Scan for the cell matching the given text and deliver its (X, Y) coordinate at center. 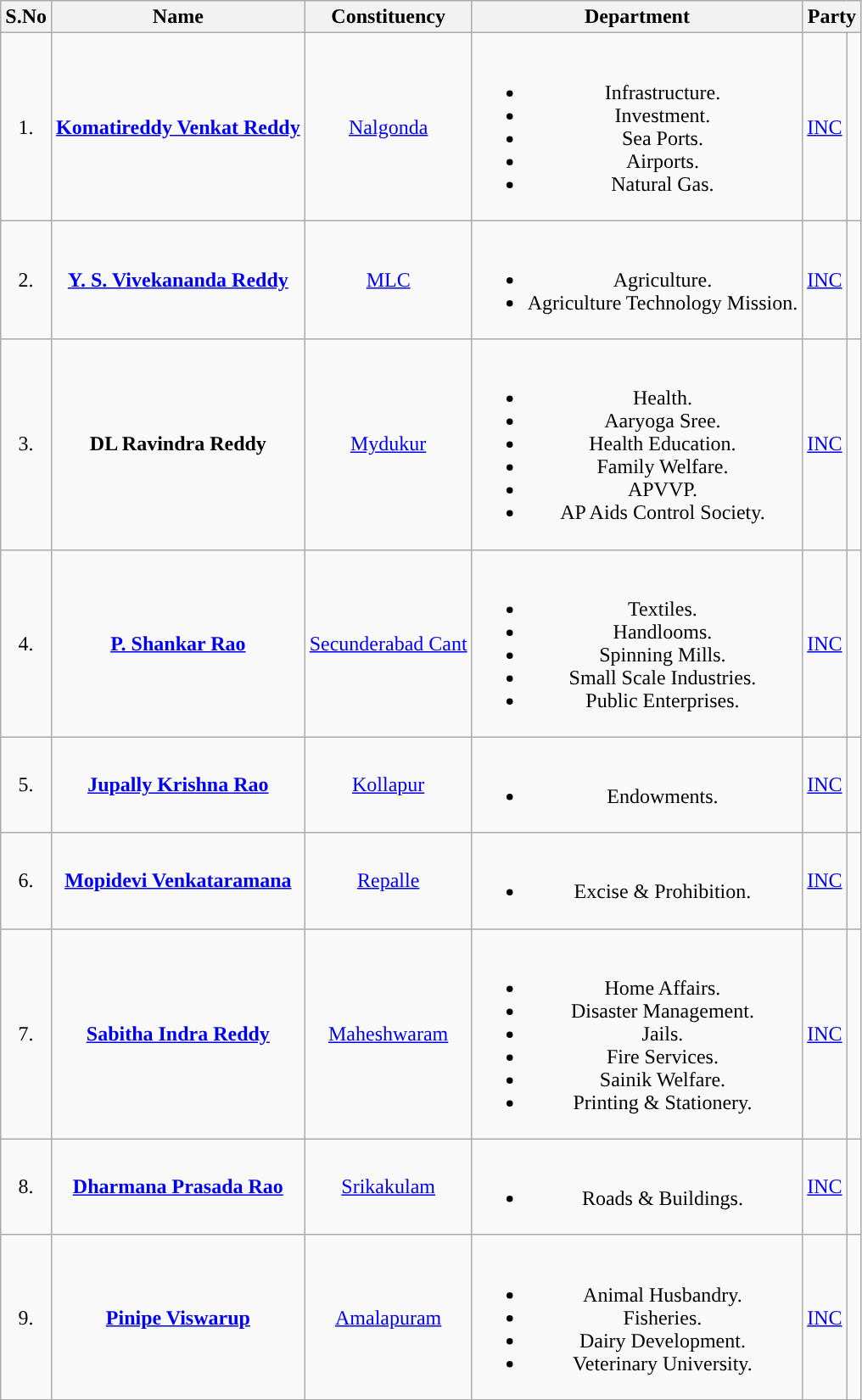
1. (26, 127)
Jupally Krishna Rao (178, 785)
Secunderabad Cant (389, 643)
9. (26, 1317)
P. Shankar Rao (178, 643)
Textiles.Handlooms.Spinning Mills.Small Scale Industries.Public Enterprises. (637, 643)
Srikakulam (389, 1187)
Roads & Buildings. (637, 1187)
Amalapuram (389, 1317)
6. (26, 880)
Excise & Prohibition. (637, 880)
Maheshwaram (389, 1034)
4. (26, 643)
DL Ravindra Reddy (178, 444)
Name (178, 17)
7. (26, 1034)
Y. S. Vivekananda Reddy (178, 280)
Nalgonda (389, 127)
8. (26, 1187)
3. (26, 444)
MLC (389, 280)
2. (26, 280)
Agriculture.Agriculture Technology Mission. (637, 280)
Pinipe Viswarup (178, 1317)
Endowments. (637, 785)
Sabitha Indra Reddy (178, 1034)
Party (831, 17)
Home Affairs.Disaster Management.Jails.Fire Services.Sainik Welfare.Printing & Stationery. (637, 1034)
S.No (26, 17)
Kollapur (389, 785)
Mydukur (389, 444)
5. (26, 785)
Infrastructure.Investment.Sea Ports.Airports.Natural Gas. (637, 127)
Animal Husbandry.Fisheries.Dairy Development.Veterinary University. (637, 1317)
Department (637, 17)
Dharmana Prasada Rao (178, 1187)
Constituency (389, 17)
Repalle (389, 880)
Komatireddy Venkat Reddy (178, 127)
Health.Aaryoga Sree.Health Education.Family Welfare.APVVP.AP Aids Control Society. (637, 444)
Mopidevi Venkataramana (178, 880)
